Locate the cell with the specified text and output its (x, y) center coordinate. 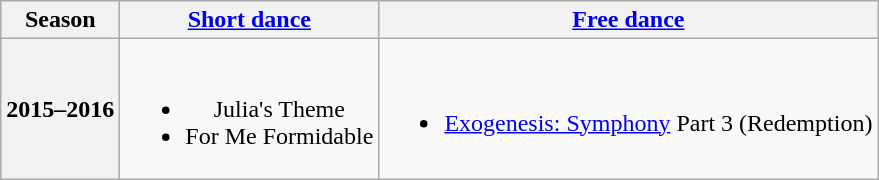
Season (60, 20)
Exogenesis: Symphony Part 3 (Redemption) (628, 109)
Short dance (250, 20)
Julia's Theme For Me Formidable (250, 109)
2015–2016 (60, 109)
Free dance (628, 20)
